Return (x, y) of the center of cell containing provided text 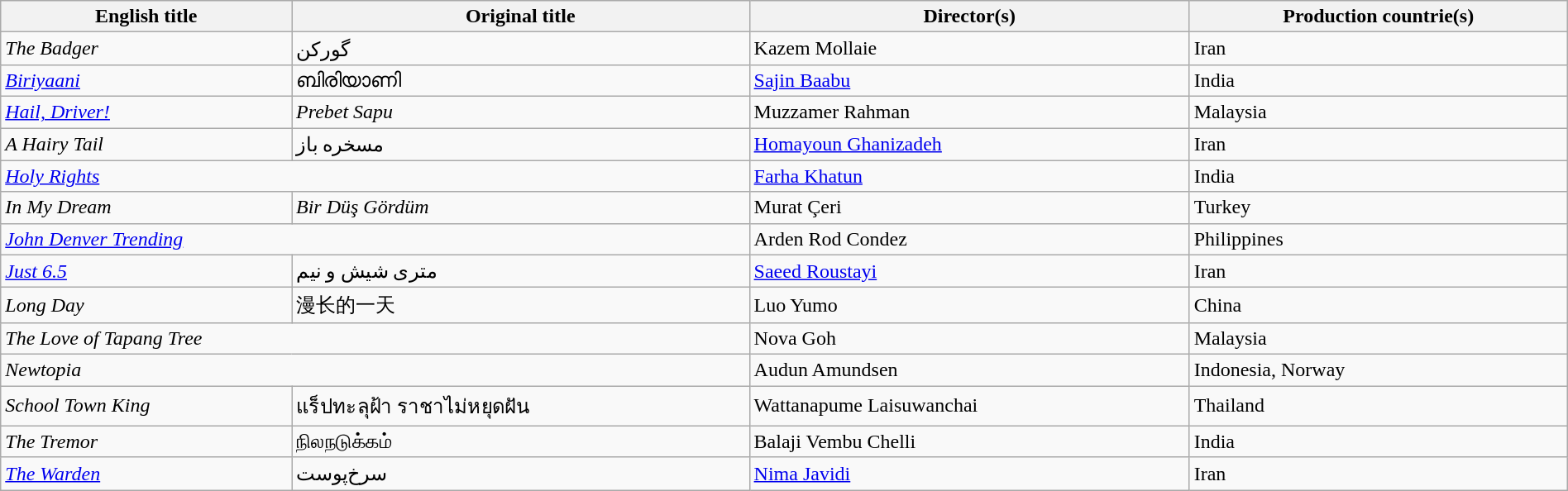
John Denver Trending (375, 239)
แร็ปทะลุฝ้า ราชาไม่หยุดฝัน (520, 405)
China (1378, 306)
Philippines (1378, 239)
Farha Khatun (969, 176)
Bir Düş Gördüm (520, 207)
Biriyaani (146, 80)
گورکن (520, 49)
Nova Goh (969, 338)
مسخره باز (520, 144)
Original title (520, 17)
Saeed Roustayi (969, 271)
Kazem Mollaie (969, 49)
English title (146, 17)
Balaji Vembu Chelli (969, 441)
Long Day (146, 306)
Indonesia, Norway (1378, 369)
Luo Yumo (969, 306)
Newtopia (375, 369)
ബിരിയാണി (520, 80)
Turkey (1378, 207)
Sajin Baabu (969, 80)
سرخ‌پوست (520, 474)
Holy Rights (375, 176)
Prebet Sapu (520, 112)
நிலநடுக்கம் (520, 441)
Nima Javidi (969, 474)
Thailand (1378, 405)
Audun Amundsen (969, 369)
Muzzamer Rahman (969, 112)
Director(s) (969, 17)
متری شیش و نیم (520, 271)
The Love of Tapang Tree (375, 338)
Homayoun Ghanizadeh (969, 144)
漫长的一天 (520, 306)
The Tremor (146, 441)
In My Dream (146, 207)
Wattanapume Laisuwanchai (969, 405)
Production countrie(s) (1378, 17)
Arden Rod Condez (969, 239)
The Warden (146, 474)
Murat Çeri (969, 207)
Just 6.5 (146, 271)
Hail, Driver! (146, 112)
School Town King (146, 405)
The Badger (146, 49)
A Hairy Tail (146, 144)
